Pinpoint the cell where the given text exists, returning its [x, y] midpoint coordinate. 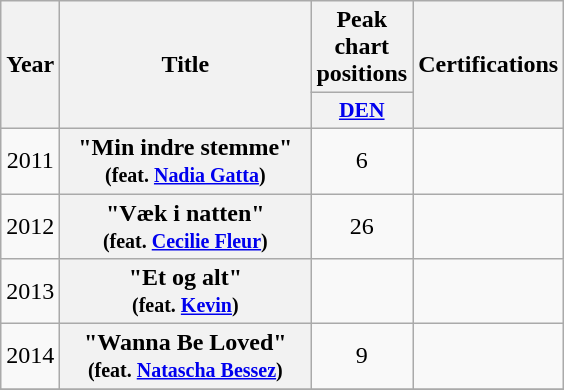
26 [362, 226]
2012 [30, 226]
9 [362, 356]
Title [186, 65]
2011 [30, 160]
Peak chart positions [362, 47]
2014 [30, 356]
"Et og alt"(feat. Kevin) [186, 292]
2013 [30, 292]
"Wanna Be Loved"(feat. Natascha Bessez) [186, 356]
Certifications [488, 65]
6 [362, 160]
"Væk i natten"(feat. Cecilie Fleur) [186, 226]
DEN [362, 111]
Year [30, 65]
"Min indre stemme" (feat. Nadia Gatta) [186, 160]
